Detect which cell encompasses the target text, then output its (x, y) center coordinate. 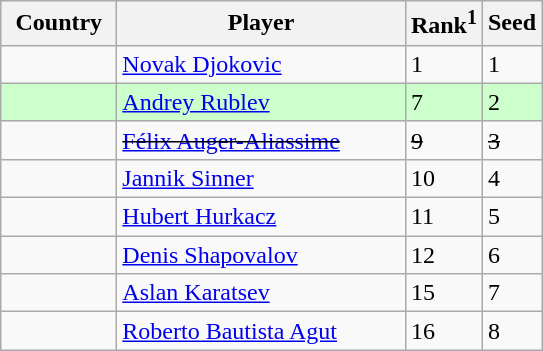
3 (512, 140)
Rank1 (444, 24)
Country (59, 24)
12 (444, 255)
Novak Djokovic (262, 64)
Félix Auger-Aliassime (262, 140)
Jannik Sinner (262, 178)
15 (444, 293)
4 (512, 178)
Hubert Hurkacz (262, 217)
Aslan Karatsev (262, 293)
2 (512, 102)
Andrey Rublev (262, 102)
8 (512, 331)
Player (262, 24)
9 (444, 140)
11 (444, 217)
5 (512, 217)
16 (444, 331)
6 (512, 255)
Denis Shapovalov (262, 255)
Roberto Bautista Agut (262, 331)
10 (444, 178)
Seed (512, 24)
